Capture the cell that displays the provided text and extract its [x, y] central coordinate. 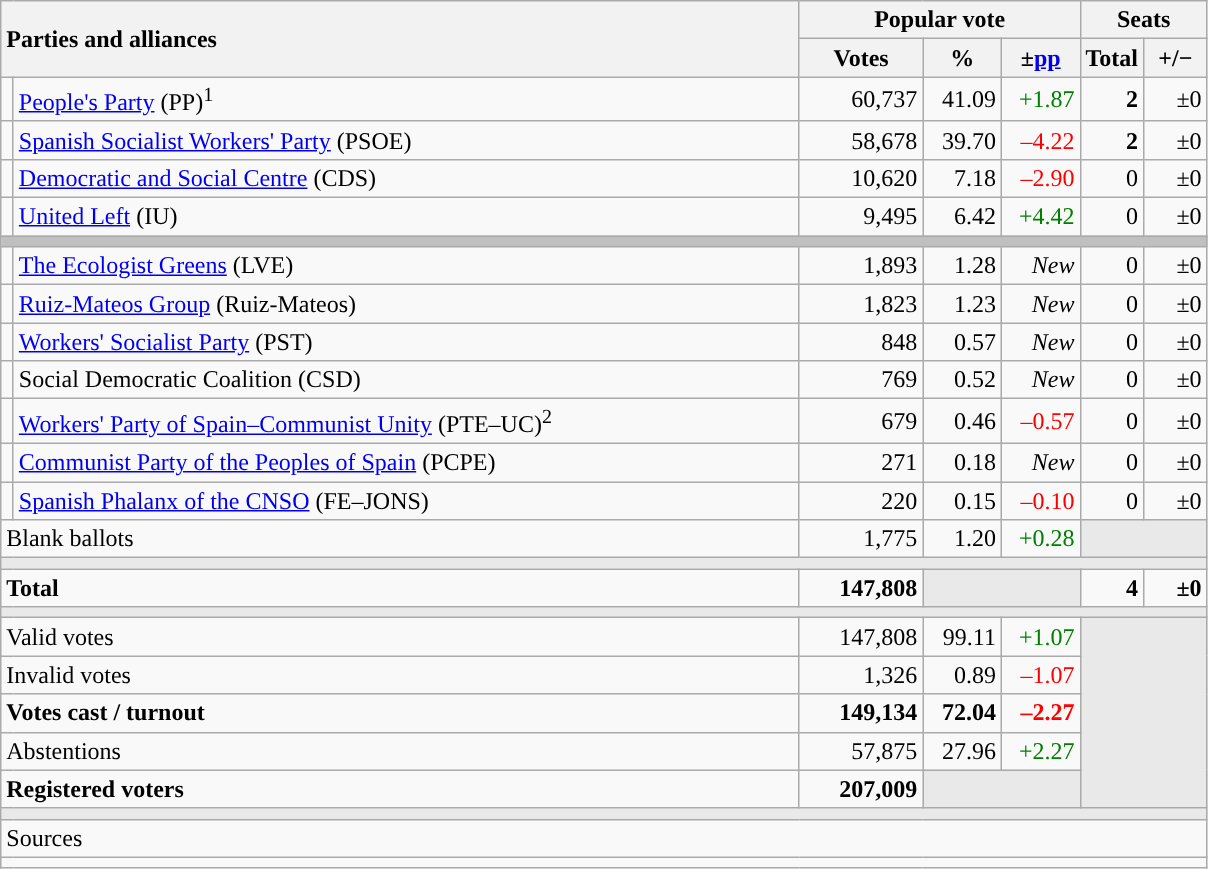
271 [861, 462]
+2.27 [1040, 751]
Abstentions [400, 751]
1,823 [861, 304]
769 [861, 380]
Popular vote [940, 20]
United Left (IU) [406, 217]
Valid votes [400, 637]
% [962, 58]
27.96 [962, 751]
0.57 [962, 342]
72.04 [962, 713]
58,678 [861, 140]
41.09 [962, 100]
57,875 [861, 751]
0.89 [962, 675]
+1.07 [1040, 637]
–1.07 [1040, 675]
+0.28 [1040, 539]
207,009 [861, 789]
Invalid votes [400, 675]
Spanish Socialist Workers' Party (PSOE) [406, 140]
679 [861, 422]
±pp [1040, 58]
Votes cast / turnout [400, 713]
The Ecologist Greens (LVE) [406, 266]
9,495 [861, 217]
Parties and alliances [400, 39]
39.70 [962, 140]
Communist Party of the Peoples of Spain (PCPE) [406, 462]
+1.87 [1040, 100]
–0.10 [1040, 501]
6.42 [962, 217]
1,893 [861, 266]
–2.90 [1040, 178]
–4.22 [1040, 140]
Seats [1144, 20]
0.15 [962, 501]
7.18 [962, 178]
60,737 [861, 100]
1.23 [962, 304]
848 [861, 342]
Social Democratic Coalition (CSD) [406, 380]
+/− [1176, 58]
1,775 [861, 539]
Blank ballots [400, 539]
0.46 [962, 422]
Registered voters [400, 789]
1.28 [962, 266]
Workers' Socialist Party (PST) [406, 342]
Votes [861, 58]
99.11 [962, 637]
149,134 [861, 713]
220 [861, 501]
1,326 [861, 675]
+4.42 [1040, 217]
1.20 [962, 539]
Sources [604, 838]
Spanish Phalanx of the CNSO (FE–JONS) [406, 501]
10,620 [861, 178]
Ruiz-Mateos Group (Ruiz-Mateos) [406, 304]
0.18 [962, 462]
4 [1112, 588]
–0.57 [1040, 422]
Workers' Party of Spain–Communist Unity (PTE–UC)2 [406, 422]
People's Party (PP)1 [406, 100]
–2.27 [1040, 713]
Democratic and Social Centre (CDS) [406, 178]
0.52 [962, 380]
